From the cell containing the given text, extract its center point as [x, y] coordinate. 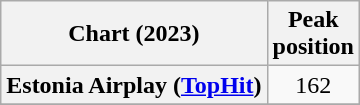
Peakposition [313, 34]
Estonia Airplay (TopHit) [134, 85]
162 [313, 85]
Chart (2023) [134, 34]
